Pinpoint the cell where the given text exists, returning its (X, Y) midpoint coordinate. 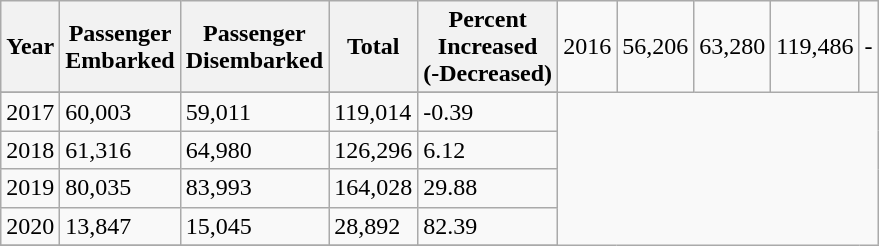
15,045 (254, 226)
2016 (588, 47)
164,028 (374, 188)
83,993 (254, 188)
28,892 (374, 226)
13,847 (120, 226)
PercentIncreased(-Decreased) (488, 47)
2018 (30, 150)
Year (30, 47)
- (868, 47)
126,296 (374, 150)
2017 (30, 112)
-0.39 (488, 112)
2019 (30, 188)
60,003 (120, 112)
PassengerEmbarked (120, 47)
64,980 (254, 150)
119,486 (815, 47)
Total (374, 47)
80,035 (120, 188)
61,316 (120, 150)
29.88 (488, 188)
6.12 (488, 150)
82.39 (488, 226)
2020 (30, 226)
63,280 (732, 47)
PassengerDisembarked (254, 47)
59,011 (254, 112)
119,014 (374, 112)
56,206 (656, 47)
